Detect which cell encompasses the target text, then output its [X, Y] center coordinate. 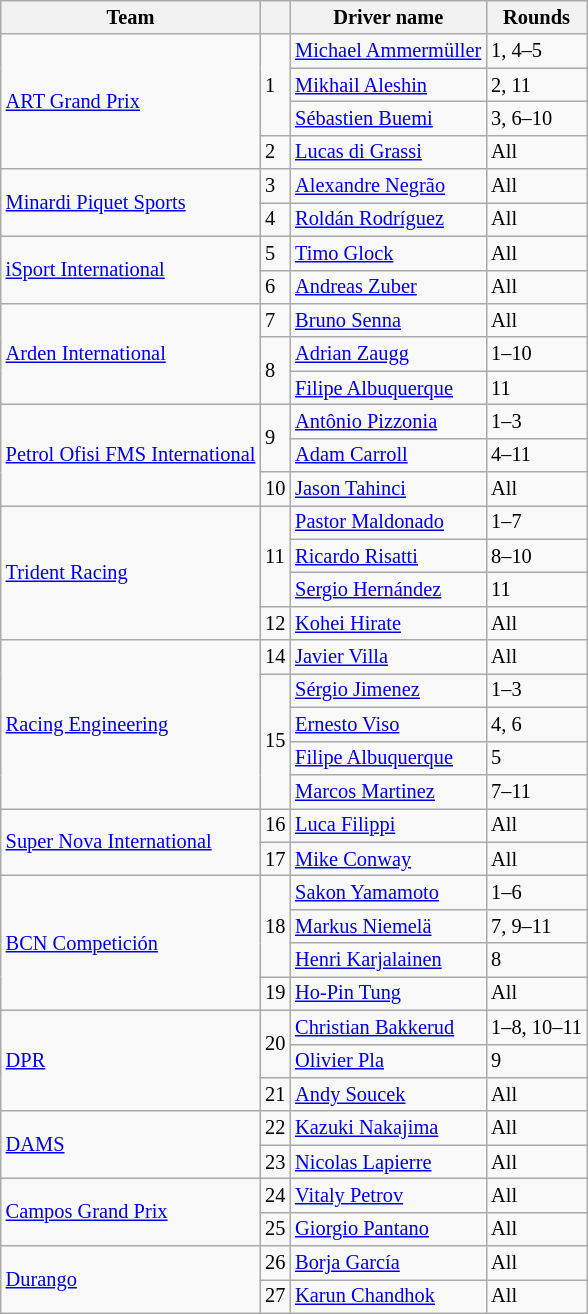
Timo Glock [388, 253]
Marcos Martinez [388, 791]
BCN Competición [130, 942]
7, 9–11 [536, 926]
Karun Chandhok [388, 1296]
1, 4–5 [536, 51]
Rounds [536, 17]
17 [275, 859]
Racing Engineering [130, 724]
Javier Villa [388, 657]
Antônio Pizzonia [388, 421]
2, 11 [536, 85]
Andreas Zuber [388, 287]
iSport International [130, 270]
Petrol Ofisi FMS International [130, 454]
Mike Conway [388, 859]
1 [275, 84]
26 [275, 1263]
Minardi Piquet Sports [130, 202]
Sérgio Jimenez [388, 690]
Ho-Pin Tung [388, 993]
25 [275, 1229]
Henri Karjalainen [388, 960]
Roldán Rodríguez [388, 219]
3 [275, 186]
1–10 [536, 354]
Olivier Pla [388, 1061]
Durango [130, 1280]
16 [275, 825]
24 [275, 1195]
DAMS [130, 1144]
ART Grand Prix [130, 102]
Lucas di Grassi [388, 152]
19 [275, 993]
Team [130, 17]
12 [275, 623]
Bruno Senna [388, 320]
Markus Niemelä [388, 926]
Driver name [388, 17]
Campos Grand Prix [130, 1212]
7 [275, 320]
Sergio Hernández [388, 589]
Sakon Yamamoto [388, 892]
Pastor Maldonado [388, 522]
1–6 [536, 892]
15 [275, 740]
Kazuki Nakajima [388, 1128]
Trident Racing [130, 572]
Ernesto Viso [388, 724]
3, 6–10 [536, 118]
18 [275, 926]
22 [275, 1128]
1–8, 10–11 [536, 1027]
10 [275, 489]
Andy Soucek [388, 1094]
21 [275, 1094]
Adrian Zaugg [388, 354]
23 [275, 1162]
4–11 [536, 455]
Alexandre Negrão [388, 186]
20 [275, 1044]
1–7 [536, 522]
27 [275, 1296]
6 [275, 287]
Mikhail Aleshin [388, 85]
Nicolas Lapierre [388, 1162]
Jason Tahinci [388, 489]
Michael Ammermüller [388, 51]
4 [275, 219]
Christian Bakkerud [388, 1027]
Kohei Hirate [388, 623]
8–10 [536, 556]
7–11 [536, 791]
2 [275, 152]
Adam Carroll [388, 455]
Sébastien Buemi [388, 118]
Vitaly Petrov [388, 1195]
4, 6 [536, 724]
DPR [130, 1060]
Luca Filippi [388, 825]
Super Nova International [130, 842]
14 [275, 657]
Borja García [388, 1263]
Arden International [130, 354]
Giorgio Pantano [388, 1229]
Ricardo Risatti [388, 556]
